Output the (x, y) coordinate of the center of the cell containing the given text.  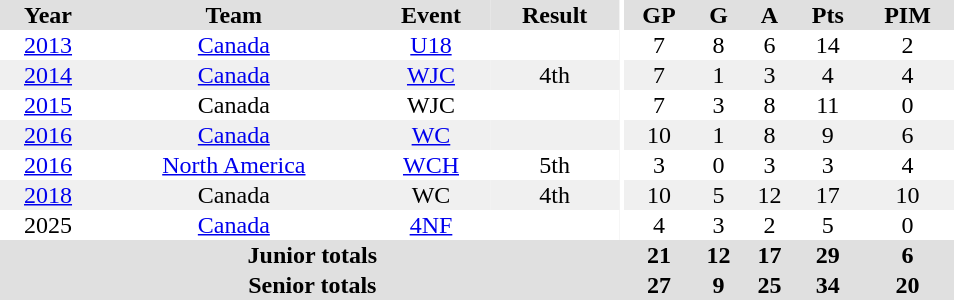
2015 (48, 105)
North America (234, 165)
25 (770, 285)
Year (48, 15)
27 (659, 285)
2018 (48, 195)
11 (828, 105)
Junior totals (312, 255)
2014 (48, 75)
Pts (828, 15)
2 (770, 225)
Event (432, 15)
Senior totals (312, 285)
34 (828, 285)
21 (659, 255)
4NF (432, 225)
Result (554, 15)
6 (770, 45)
G (718, 15)
2025 (48, 225)
A (770, 15)
5th (554, 165)
WCH (432, 165)
U18 (432, 45)
2013 (48, 45)
29 (828, 255)
14 (828, 45)
Team (234, 15)
GP (659, 15)
0 (718, 165)
